Extract the (x, y) coordinate from the center of the cell holding the provided text.  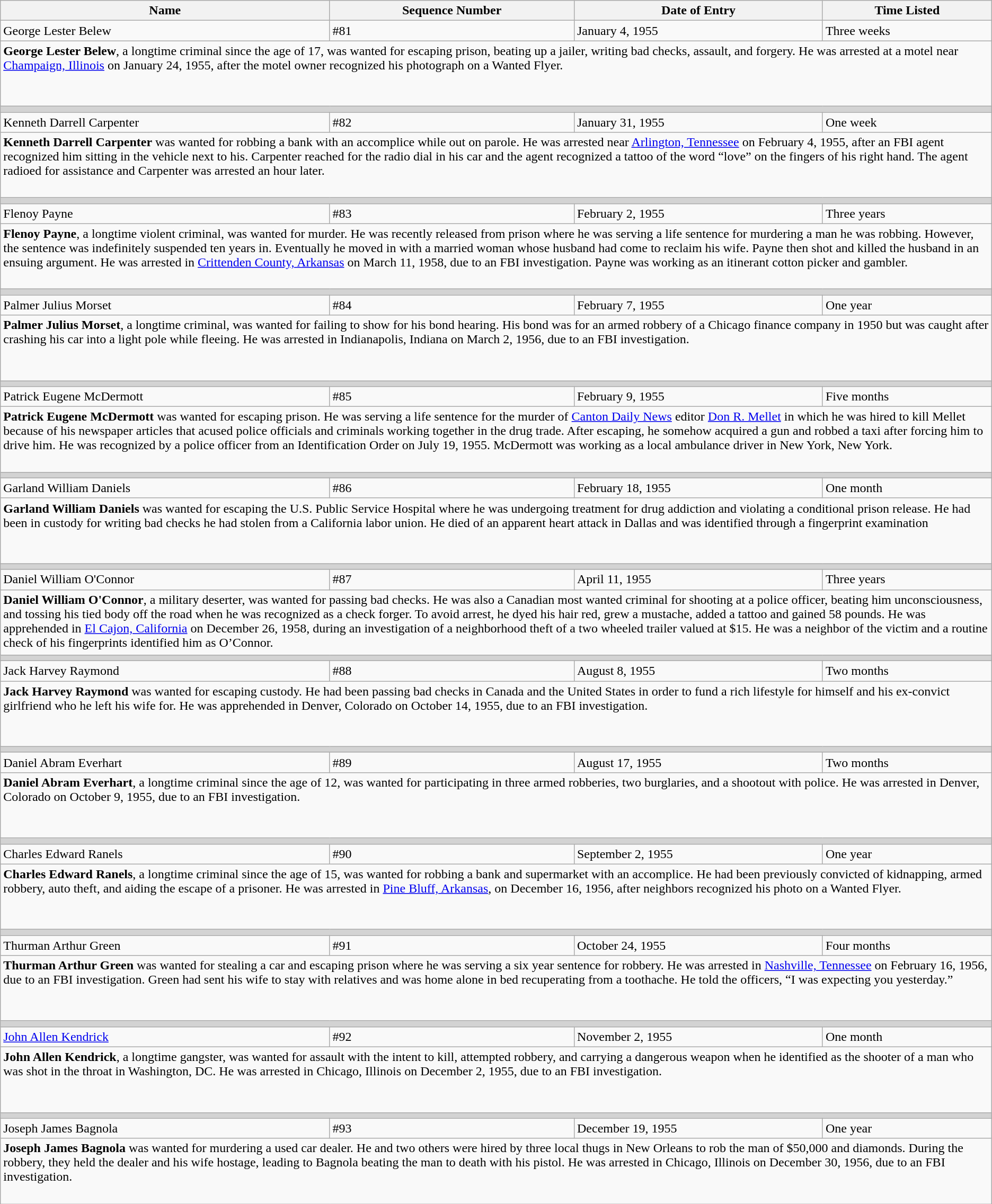
Name (165, 11)
#89 (452, 762)
#83 (452, 213)
Five months (907, 397)
January 31, 1955 (698, 122)
February 9, 1955 (698, 397)
September 2, 1955 (698, 854)
#88 (452, 671)
Joseph James Bagnola (165, 1128)
George Lester Belew (165, 31)
Palmer Julius Morset (165, 305)
John Allen Kendrick (165, 1037)
Patrick Eugene McDermott (165, 397)
Four months (907, 946)
Time Listed (907, 11)
Sequence Number (452, 11)
Jack Harvey Raymond (165, 671)
Date of Entry (698, 11)
#84 (452, 305)
October 24, 1955 (698, 946)
#81 (452, 31)
#87 (452, 579)
#85 (452, 397)
#90 (452, 854)
Daniel William O'Connor (165, 579)
February 18, 1955 (698, 488)
Three weeks (907, 31)
Daniel Abram Everhart (165, 762)
November 2, 1955 (698, 1037)
One week (907, 122)
January 4, 1955 (698, 31)
February 7, 1955 (698, 305)
Kenneth Darrell Carpenter (165, 122)
#92 (452, 1037)
Flenoy Payne (165, 213)
#93 (452, 1128)
Charles Edward Ranels (165, 854)
#86 (452, 488)
February 2, 1955 (698, 213)
December 19, 1955 (698, 1128)
Thurman Arthur Green (165, 946)
August 8, 1955 (698, 671)
August 17, 1955 (698, 762)
April 11, 1955 (698, 579)
#82 (452, 122)
#91 (452, 946)
Garland William Daniels (165, 488)
